Pinpoint the cell where the given text exists, returning its (x, y) midpoint coordinate. 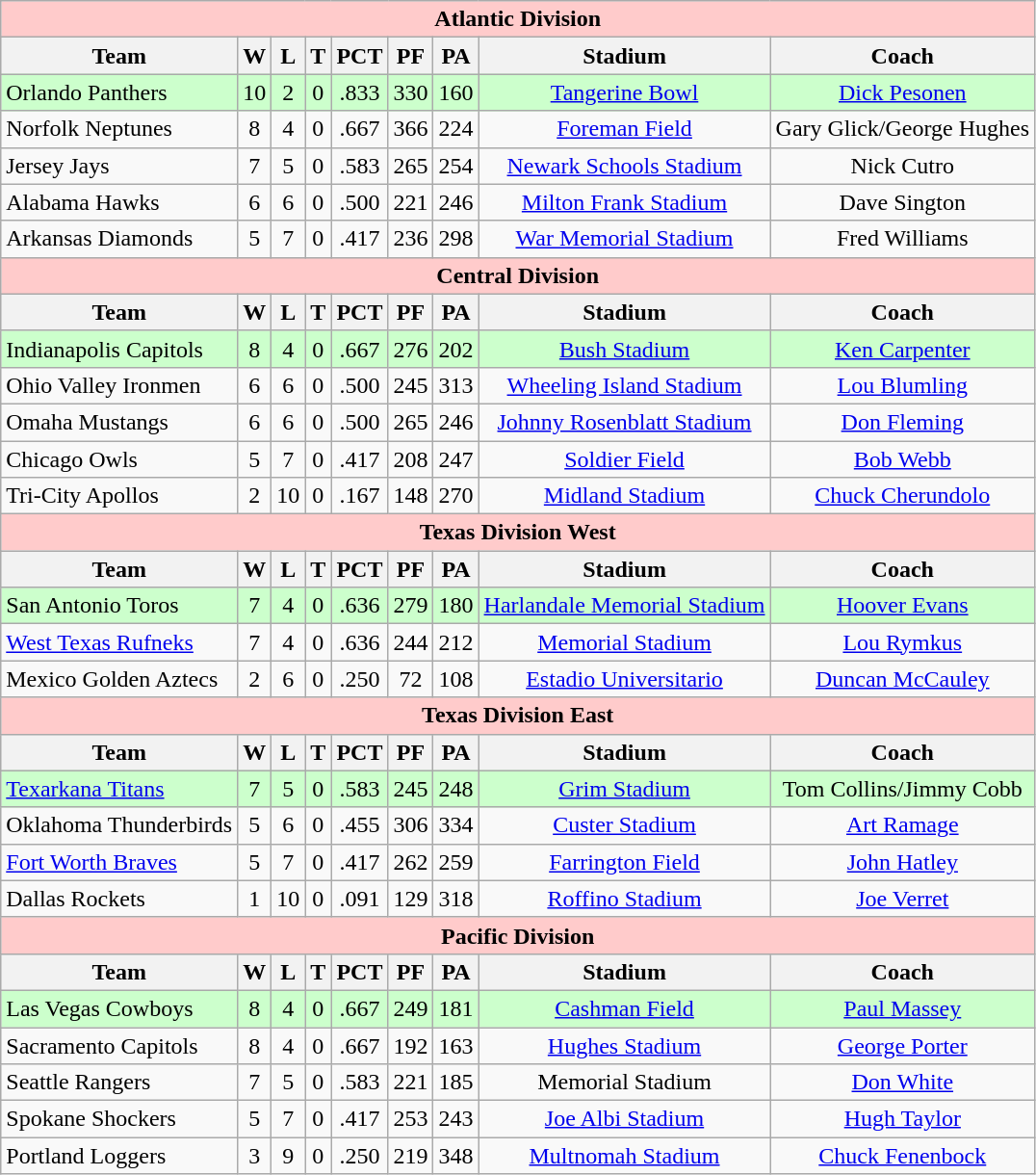
.091 (360, 899)
313 (456, 385)
Farrington Field (624, 862)
Johnny Rosenblatt Stadium (624, 422)
306 (410, 825)
Alabama Hawks (119, 202)
Pacific Division (518, 935)
Cashman Field (624, 1008)
Jersey Jays (119, 166)
224 (456, 129)
243 (456, 1119)
236 (410, 239)
Ohio Valley Ironmen (119, 385)
Sacramento Capitols (119, 1045)
Don Fleming (903, 422)
Oklahoma Thunderbirds (119, 825)
244 (410, 642)
366 (410, 129)
Lou Blumling (903, 385)
202 (456, 349)
.455 (360, 825)
9 (289, 1156)
129 (410, 899)
Don White (903, 1083)
72 (410, 679)
Ken Carpenter (903, 349)
Multnomah Stadium (624, 1156)
Milton Frank Stadium (624, 202)
148 (410, 496)
Estadio Universitario (624, 679)
Art Ramage (903, 825)
Lou Rymkus (903, 642)
Mexico Golden Aztecs (119, 679)
Hugh Taylor (903, 1119)
War Memorial Stadium (624, 239)
247 (456, 459)
253 (410, 1119)
West Texas Rufneks (119, 642)
Joe Albi Stadium (624, 1119)
Portland Loggers (119, 1156)
262 (410, 862)
180 (456, 606)
Orlando Panthers (119, 92)
Roffino Stadium (624, 899)
Hoover Evans (903, 606)
259 (456, 862)
212 (456, 642)
Grim Stadium (624, 789)
Tri-City Apollos (119, 496)
Fort Worth Braves (119, 862)
Dave Sington (903, 202)
Dallas Rockets (119, 899)
Tom Collins/Jimmy Cobb (903, 789)
334 (456, 825)
Wheeling Island Stadium (624, 385)
Texarkana Titans (119, 789)
Chuck Cherundolo (903, 496)
208 (410, 459)
3 (254, 1156)
John Hatley (903, 862)
Tangerine Bowl (624, 92)
185 (456, 1083)
Chicago Owls (119, 459)
Custer Stadium (624, 825)
Seattle Rangers (119, 1083)
219 (410, 1156)
Texas Division East (518, 716)
Bob Webb (903, 459)
Omaha Mustangs (119, 422)
Fred Williams (903, 239)
Central Division (518, 275)
Indianapolis Capitols (119, 349)
249 (410, 1008)
Nick Cutro (903, 166)
.833 (360, 92)
Atlantic Division (518, 19)
160 (456, 92)
1 (254, 899)
Texas Division West (518, 533)
270 (456, 496)
108 (456, 679)
248 (456, 789)
276 (410, 349)
279 (410, 606)
Foreman Field (624, 129)
Joe Verret (903, 899)
318 (456, 899)
Arkansas Diamonds (119, 239)
254 (456, 166)
Las Vegas Cowboys (119, 1008)
Hughes Stadium (624, 1045)
181 (456, 1008)
Norfolk Neptunes (119, 129)
Bush Stadium (624, 349)
298 (456, 239)
San Antonio Toros (119, 606)
Newark Schools Stadium (624, 166)
Paul Massey (903, 1008)
163 (456, 1045)
Soldier Field (624, 459)
Spokane Shockers (119, 1119)
Duncan McCauley (903, 679)
Harlandale Memorial Stadium (624, 606)
192 (410, 1045)
Midland Stadium (624, 496)
Dick Pesonen (903, 92)
.167 (360, 496)
Chuck Fenenbock (903, 1156)
Gary Glick/George Hughes (903, 129)
George Porter (903, 1045)
330 (410, 92)
348 (456, 1156)
